Identify which cell holds the provided text, then report its [x, y] central coordinate. 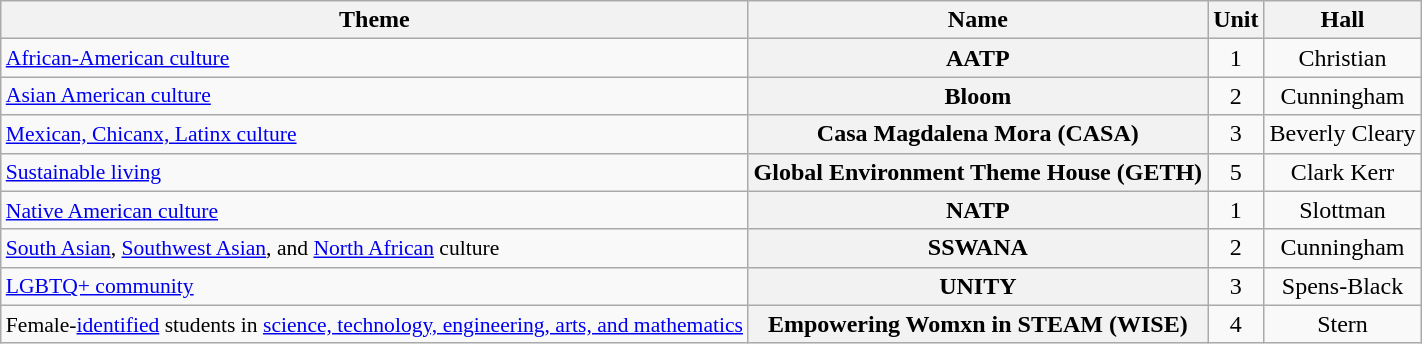
Mexican, Chicanx, Latinx culture [374, 134]
NATP [978, 210]
Beverly Cleary [1342, 134]
African-American culture [374, 58]
4 [1236, 324]
Slottman [1342, 210]
Bloom [978, 96]
SSWANA [978, 248]
Clark Kerr [1342, 172]
South Asian, Southwest Asian, and North African culture [374, 248]
LGBTQ+ community [374, 286]
Native American culture [374, 210]
5 [1236, 172]
Hall [1342, 20]
UNITY [978, 286]
Spens-Black [1342, 286]
Casa Magdalena Mora (CASA) [978, 134]
Name [978, 20]
Christian [1342, 58]
Theme [374, 20]
Asian American culture [374, 96]
Stern [1342, 324]
Sustainable living [374, 172]
Global Environment Theme House (GETH) [978, 172]
Unit [1236, 20]
AATP [978, 58]
Empowering Womxn in STEAM (WISE) [978, 324]
Female-identified students in science, technology, engineering, arts, and mathematics [374, 324]
